Extract the [x, y] coordinate from the center of the cell holding the provided text.  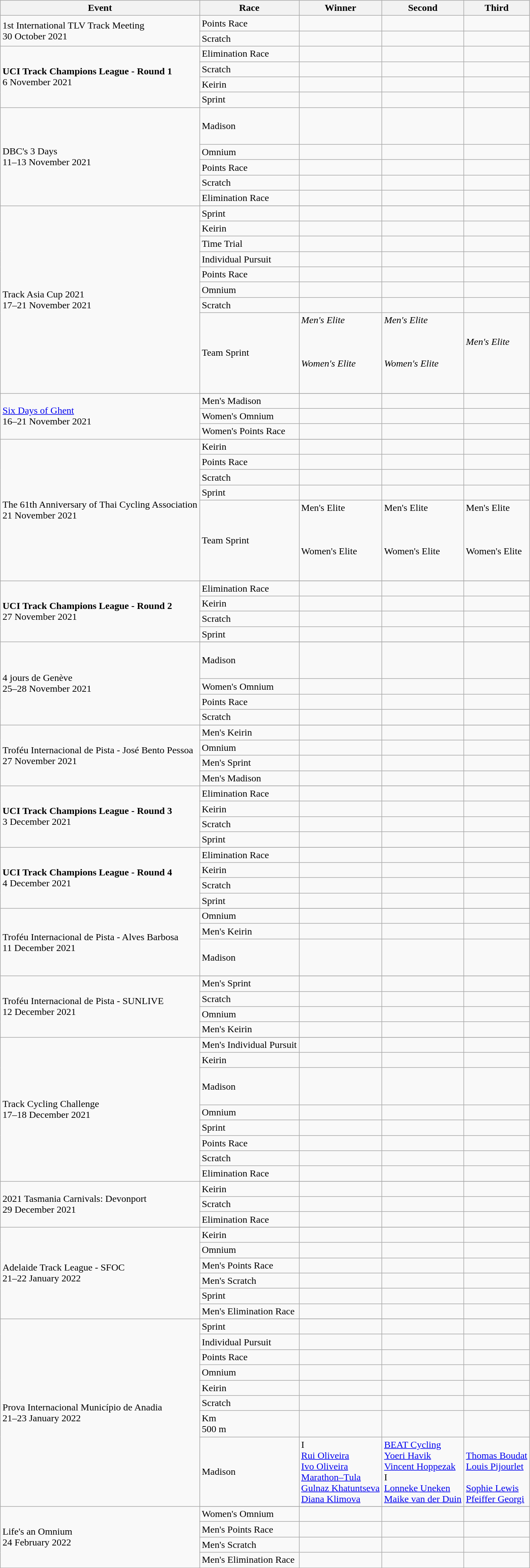
Second [423, 8]
Women's Points Race [249, 431]
DBC's 3 Days 11–13 November 2021 [100, 156]
Life's an Omnium 24 February 2022 [100, 1537]
IRui OliveiraIvo Oliveira Marathon–TulaGulnaz KhatuntsevaDiana Klimova [340, 1472]
Men's Elite [497, 353]
4 jours de Genève 25–28 November 2021 [100, 683]
The 61th Anniversary of Thai Cycling Association 21 November 2021 [100, 510]
Event [100, 8]
Third [497, 8]
Troféu Internacional de Pista - Alves Barbosa 11 December 2021 [100, 942]
Troféu Internacional de Pista - José Bento Pessoa 27 November 2021 [100, 755]
Thomas BoudatLouis PijourletSophie LewisPfeiffer Georgi [497, 1472]
Time Trial [249, 244]
Km500 m [249, 1424]
UCI Track Champions League - Round 2 27 November 2021 [100, 611]
2021 Tasmania Carnivals: Devonport 29 December 2021 [100, 1204]
Winner [340, 8]
Men's Individual Pursuit [249, 1045]
Troféu Internacional de Pista - SUNLIVE 12 December 2021 [100, 1006]
Prova Internacional Município de Anadia 21–23 January 2022 [100, 1412]
UCI Track Champions League - Round 4 4 December 2021 [100, 878]
Race [249, 8]
BEAT CyclingYoeri HavikVincent Hoppezak ILonneke UnekenMaike van der Duin [423, 1472]
1st International TLV Track Meeting 30 October 2021 [100, 31]
Track Cycling Challenge 17–18 December 2021 [100, 1109]
Six Days of Ghent 16–21 November 2021 [100, 416]
UCI Track Champions League - Round 3 3 December 2021 [100, 816]
Adelaide Track League - SFOC 21–22 January 2022 [100, 1273]
UCI Track Champions League - Round 1 6 November 2021 [100, 77]
Track Asia Cup 2021 17–21 November 2021 [100, 299]
